Search for the cell housing the specified text and yield its (X, Y) center coordinate. 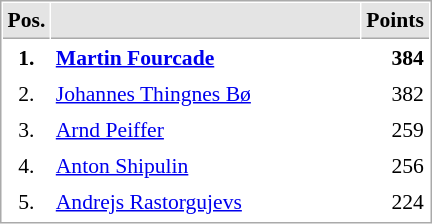
2. (26, 93)
382 (396, 93)
Arnd Peiffer (206, 129)
Johannes Thingnes Bø (206, 93)
259 (396, 129)
Andrejs Rastorgujevs (206, 201)
3. (26, 129)
224 (396, 201)
256 (396, 165)
Anton Shipulin (206, 165)
Points (396, 21)
4. (26, 165)
384 (396, 57)
1. (26, 57)
Pos. (26, 21)
5. (26, 201)
Martin Fourcade (206, 57)
